Return (x, y) of the center of cell containing provided text 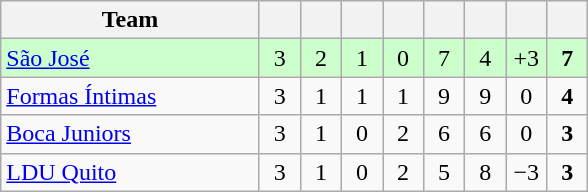
+3 (526, 58)
−3 (526, 172)
LDU Quito (130, 172)
São José (130, 58)
Team (130, 20)
5 (444, 172)
Formas Íntimas (130, 96)
8 (486, 172)
Boca Juniors (130, 134)
